Scan for the cell matching the given text and deliver its [X, Y] coordinate at center. 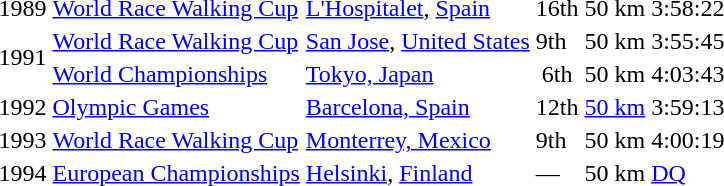
Barcelona, Spain [418, 107]
6th [557, 74]
Monterrey, Mexico [418, 140]
Tokyo, Japan [418, 74]
San Jose, United States [418, 41]
World Championships [176, 74]
12th [557, 107]
Olympic Games [176, 107]
